Determine the [X, Y] coordinate at the center of the cell enclosing the given text.  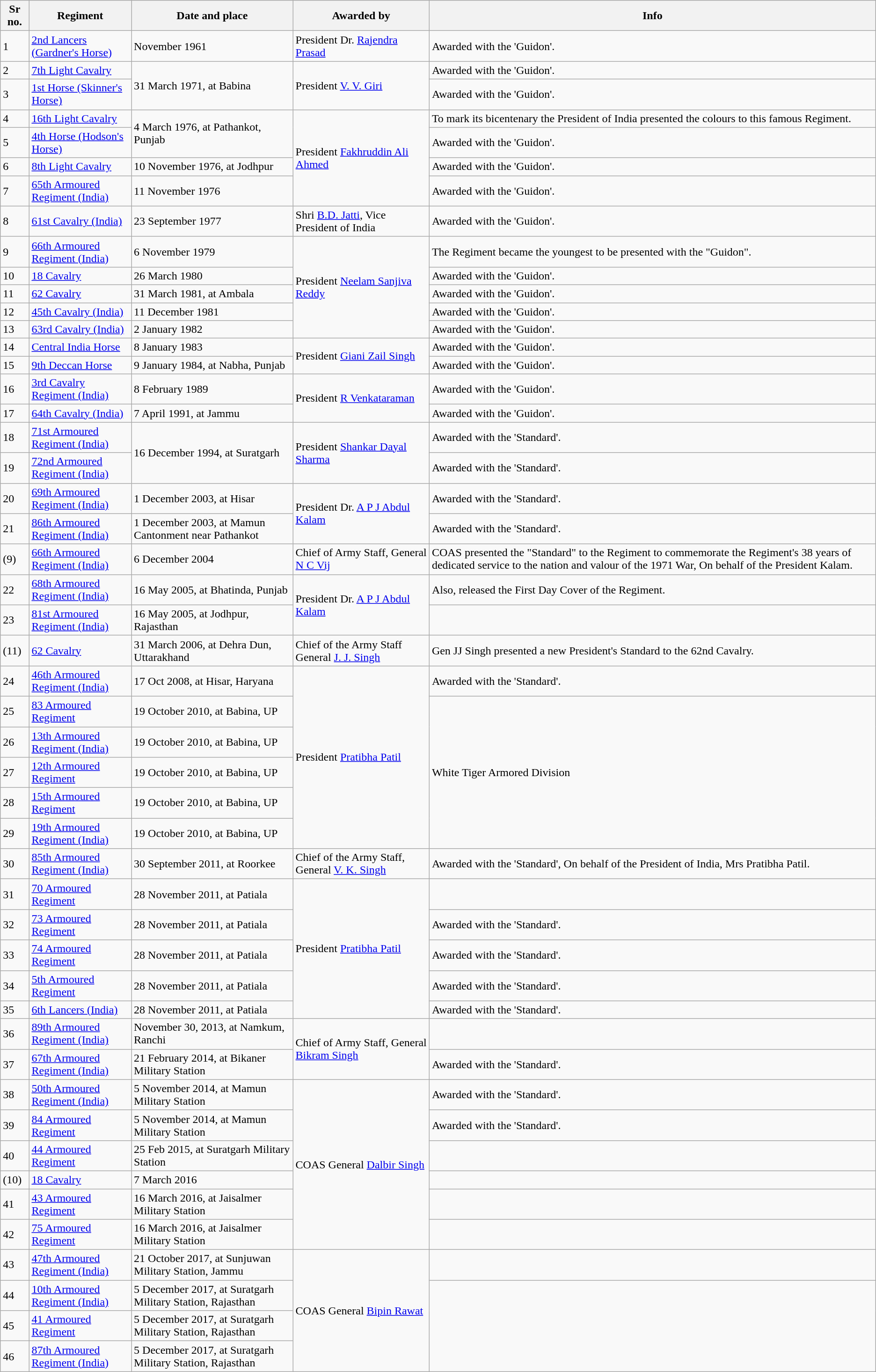
74 Armoured Regiment [80, 955]
13th Armoured Regiment (India) [80, 741]
73 Armoured Regiment [80, 925]
21 [15, 529]
20 [15, 498]
4 [15, 118]
November 1961 [212, 46]
43 [15, 1265]
25 Feb 2015, at Suratgarh Military Station [212, 1155]
9 January 1984, at Nabha, Punjab [212, 365]
31 [15, 894]
COAS General Dalbir Singh [361, 1165]
10th Armoured Regiment (India) [80, 1296]
46th Armoured Regiment (India) [80, 681]
6 December 2004 [212, 559]
10 November 1976, at Jodhpur [212, 167]
16 [15, 389]
9 [15, 252]
71st Armoured Regiment (India) [80, 437]
President Shankar Dayal Sharma [361, 453]
11 December 1981 [212, 311]
Date and place [212, 16]
29 [15, 833]
7 [15, 191]
85th Armoured Regiment (India) [80, 864]
83 Armoured Regiment [80, 712]
6 November 1979 [212, 252]
65th Armoured Regiment (India) [80, 191]
67th Armoured Regiment (India) [80, 1064]
31 March 1971, at Babina [212, 85]
11 [15, 293]
37 [15, 1064]
1st Horse (Skinner's Horse) [80, 95]
7 March 2016 [212, 1180]
Chief of the Army Staff General J. J. Singh [361, 651]
21 October 2017, at Sunjuwan Military Station, Jammu [212, 1265]
5 [15, 142]
19th Armoured Regiment (India) [80, 833]
11 November 1976 [212, 191]
3rd Cavalry Regiment (India) [80, 389]
(11) [15, 651]
34 [15, 986]
Info [652, 16]
44 Armoured Regiment [80, 1155]
84 Armoured Regiment [80, 1125]
6th Lancers (India) [80, 1010]
86th Armoured Regiment (India) [80, 529]
15 [15, 365]
5th Armoured Regiment [80, 986]
The Regiment became the youngest to be presented with the "Guidon". [652, 252]
69th Armoured Regiment (India) [80, 498]
(9) [15, 559]
8th Light Cavalry [80, 167]
1 December 2003, at Mamun Cantonment near Pathankot [212, 529]
1 [15, 46]
President Dr. Rajendra Prasad [361, 46]
16th Light Cavalry [80, 118]
2nd Lancers (Gardner's Horse) [80, 46]
30 September 2011, at Roorkee [212, 864]
12 [15, 311]
16 May 2005, at Jodhpur, Rajasthan [212, 620]
To mark its bicentenary the President of India presented the colours to this famous Regiment. [652, 118]
6 [15, 167]
40 [15, 1155]
21 February 2014, at Bikaner Military Station [212, 1064]
3 [15, 95]
COAS General Bipin Rawat [361, 1311]
8 February 1989 [212, 389]
50th Armoured Regiment (India) [80, 1094]
Awarded by [361, 16]
28 [15, 803]
25 [15, 712]
Shri B.D. Jatti, Vice President of India [361, 221]
45th Cavalry (India) [80, 311]
7 April 1991, at Jammu [212, 413]
41 [15, 1204]
12th Armoured Regiment [80, 772]
70 Armoured Regiment [80, 894]
39 [15, 1125]
75 Armoured Regiment [80, 1235]
16 May 2005, at Bhatinda, Punjab [212, 590]
61st Cavalry (India) [80, 221]
8 January 1983 [212, 347]
44 [15, 1296]
47th Armoured Regiment (India) [80, 1265]
14 [15, 347]
Central India Horse [80, 347]
18 [15, 437]
Awarded with the 'Standard', On behalf of the President of India, Mrs Pratibha Patil. [652, 864]
26 March 1980 [212, 276]
31 March 1981, at Ambala [212, 293]
19 [15, 468]
4th Horse (Hodson's Horse) [80, 142]
10 [15, 276]
64th Cavalry (India) [80, 413]
26 [15, 741]
17 Oct 2008, at Hisar, Haryana [212, 681]
23 [15, 620]
Also, released the First Day Cover of the Regiment. [652, 590]
8 [15, 221]
President Neelam Sanjiva Reddy [361, 287]
President Fakhruddin Ali Ahmed [361, 158]
16 December 1994, at Suratgarh [212, 453]
7th Light Cavalry [80, 70]
(10) [15, 1180]
42 [15, 1235]
Gen JJ Singh presented a new President's Standard to the 62nd Cavalry. [652, 651]
2 January 1982 [212, 330]
Chief of Army Staff, General Bikram Singh [361, 1049]
63rd Cavalry (India) [80, 330]
White Tiger Armored Division [652, 772]
41 Armoured Regiment [80, 1326]
31 March 2006, at Dehra Dun, Uttarakhand [212, 651]
33 [15, 955]
4 March 1976, at Pathankot, Punjab [212, 134]
17 [15, 413]
Sr no. [15, 16]
46 [15, 1357]
1 December 2003, at Hisar [212, 498]
2 [15, 70]
Chief of the Army Staff, General V. K. Singh [361, 864]
24 [15, 681]
89th Armoured Regiment (India) [80, 1034]
81st Armoured Regiment (India) [80, 620]
President Giani Zail Singh [361, 356]
Chief of Army Staff, General N C Vij [361, 559]
32 [15, 925]
President R Venkataraman [361, 398]
30 [15, 864]
45 [15, 1326]
9th Deccan Horse [80, 365]
68th Armoured Regiment (India) [80, 590]
15th Armoured Regiment [80, 803]
36 [15, 1034]
72nd Armoured Regiment (India) [80, 468]
President V. V. Giri [361, 85]
13 [15, 330]
87th Armoured Regiment (India) [80, 1357]
27 [15, 772]
November 30, 2013, at Namkum, Ranchi [212, 1034]
38 [15, 1094]
Regiment [80, 16]
22 [15, 590]
43 Armoured Regiment [80, 1204]
23 September 1977 [212, 221]
35 [15, 1010]
